Find where the given text appears and provide that cell's center as [X, Y] coordinate. 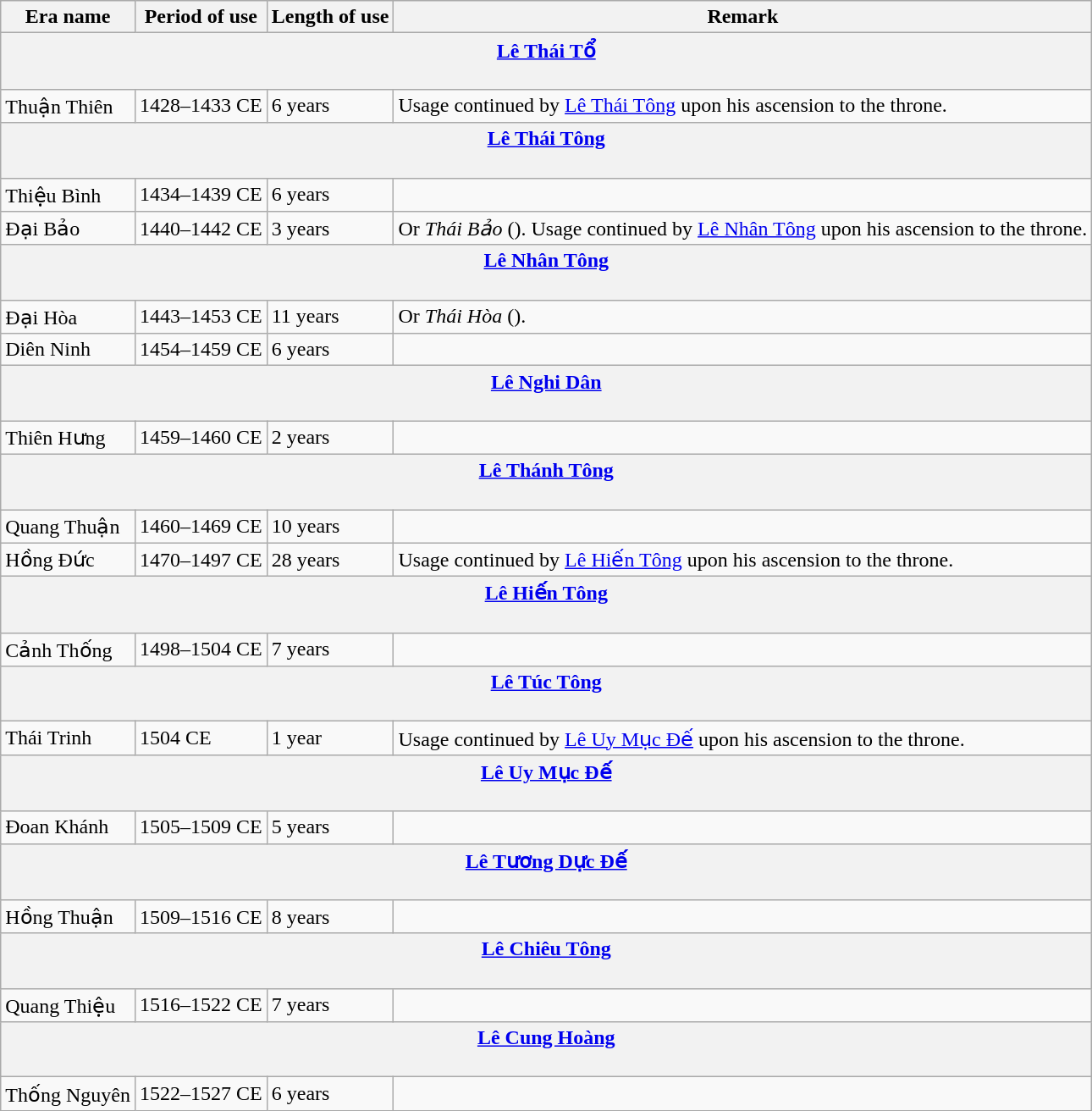
8 years [330, 917]
1470–1497 CE [201, 560]
Thiệu Bình [68, 195]
Thiên Hưng [68, 438]
Đại Hòa [68, 317]
Era name [68, 17]
1505–1509 CE [201, 827]
Period of use [201, 17]
Đại Bảo [68, 229]
Usage continued by Lê Thái Tông upon his ascension to the throne. [743, 106]
Quang Thiệu [68, 1005]
Lê Thánh Tông [547, 481]
28 years [330, 560]
5 years [330, 827]
Lê Tương Dực Đế [547, 872]
1 year [330, 738]
Cảnh Thống [68, 649]
1440–1442 CE [201, 229]
Lê Cung Hoàng [547, 1050]
Thống Nguyên [68, 1094]
3 years [330, 229]
1522–1527 CE [201, 1094]
1459–1460 CE [201, 438]
2 years [330, 438]
Diên Ninh [68, 350]
Đoan Khánh [68, 827]
Lê Nhân Tông [547, 273]
1434–1439 CE [201, 195]
Remark [743, 17]
Lê Chiêu Tông [547, 960]
Length of use [330, 17]
Lê Túc Tông [547, 694]
11 years [330, 317]
Lê Hiến Tông [547, 605]
1516–1522 CE [201, 1005]
Lê Thái Tông [547, 151]
Hồng Thuận [68, 917]
Quang Thuận [68, 527]
Lê Nghi Dân [547, 393]
Thuận Thiên [68, 106]
Thái Trinh [68, 738]
1504 CE [201, 738]
Lê Uy Mục Đế [547, 782]
10 years [330, 527]
1509–1516 CE [201, 917]
1443–1453 CE [201, 317]
1454–1459 CE [201, 350]
Usage continued by Lê Hiến Tông upon his ascension to the throne. [743, 560]
Or Thái Bảo (). Usage continued by Lê Nhân Tông upon his ascension to the throne. [743, 229]
Or Thái Hòa (). [743, 317]
Usage continued by Lê Uy Mục Đế upon his ascension to the throne. [743, 738]
Lê Thái Tổ [547, 61]
1428–1433 CE [201, 106]
1498–1504 CE [201, 649]
1460–1469 CE [201, 527]
Hồng Đức [68, 560]
